Identify which cell holds the provided text, then report its [x, y] central coordinate. 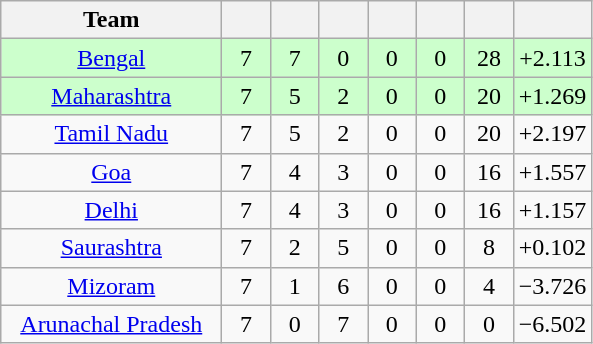
+1.157 [552, 210]
+2.113 [552, 58]
+0.102 [552, 248]
Bengal [112, 58]
6 [344, 286]
1 [294, 286]
8 [490, 248]
+2.197 [552, 134]
Delhi [112, 210]
Arunachal Pradesh [112, 324]
+1.557 [552, 172]
+1.269 [552, 96]
Mizoram [112, 286]
Maharashtra [112, 96]
Team [112, 20]
−6.502 [552, 324]
Saurashtra [112, 248]
28 [490, 58]
−3.726 [552, 286]
Tamil Nadu [112, 134]
Goa [112, 172]
